Return (x, y) of the center of cell containing provided text 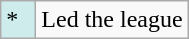
* (18, 20)
Led the league (112, 20)
